Detect which cell encompasses the target text, then output its (x, y) center coordinate. 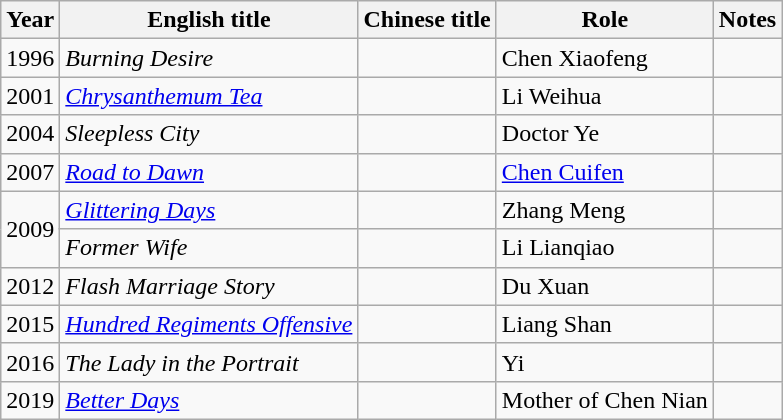
Chen Cuifen (604, 172)
Chinese title (427, 20)
Doctor Ye (604, 134)
Role (604, 20)
Li Lianqiao (604, 248)
Year (30, 20)
English title (209, 20)
Former Wife (209, 248)
Glittering Days (209, 210)
Road to Dawn (209, 172)
2009 (30, 229)
2019 (30, 400)
Yi (604, 362)
Notes (747, 20)
2015 (30, 324)
2004 (30, 134)
Burning Desire (209, 58)
Sleepless City (209, 134)
2016 (30, 362)
Mother of Chen Nian (604, 400)
Liang Shan (604, 324)
Li Weihua (604, 96)
Du Xuan (604, 286)
2007 (30, 172)
Better Days (209, 400)
Chrysanthemum Tea (209, 96)
The Lady in the Portrait (209, 362)
Chen Xiaofeng (604, 58)
2001 (30, 96)
Flash Marriage Story (209, 286)
Hundred Regiments Offensive (209, 324)
1996 (30, 58)
Zhang Meng (604, 210)
2012 (30, 286)
